Find where the given text appears and provide that cell's center as (x, y) coordinate. 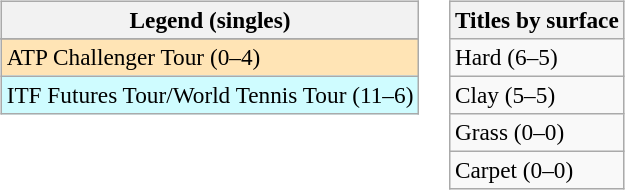
Grass (0–0) (538, 133)
Hard (6–5) (538, 57)
Clay (5–5) (538, 95)
Titles by surface (538, 20)
ITF Futures Tour/World Tennis Tour (11–6) (210, 95)
Carpet (0–0) (538, 171)
ATP Challenger Tour (0–4) (210, 57)
Legend (singles) (210, 20)
